Scan for the cell matching the given text and deliver its (x, y) coordinate at center. 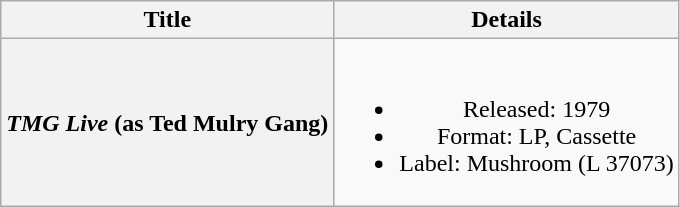
Details (506, 20)
Title (168, 20)
Released: 1979Format: LP, CassetteLabel: Mushroom (L 37073) (506, 122)
TMG Live (as Ted Mulry Gang) (168, 122)
